Scan for the cell matching the given text and deliver its (x, y) coordinate at center. 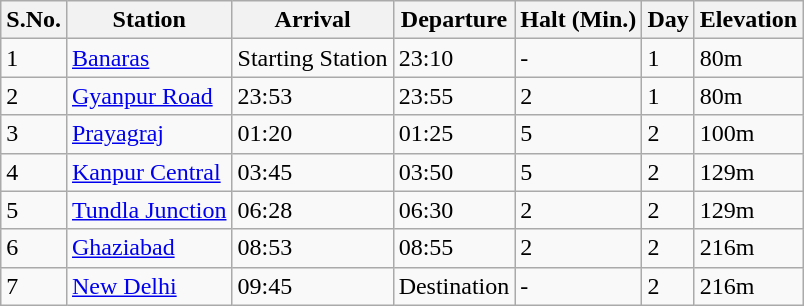
Arrival (312, 20)
23:55 (454, 96)
Ghaziabad (149, 248)
06:28 (312, 210)
Elevation (748, 20)
Starting Station (312, 58)
100m (748, 134)
Tundla Junction (149, 210)
3 (34, 134)
Gyanpur Road (149, 96)
01:20 (312, 134)
New Delhi (149, 286)
01:25 (454, 134)
09:45 (312, 286)
Prayagraj (149, 134)
Destination (454, 286)
03:45 (312, 172)
Halt (Min.) (578, 20)
08:53 (312, 248)
23:53 (312, 96)
7 (34, 286)
06:30 (454, 210)
S.No. (34, 20)
4 (34, 172)
Kanpur Central (149, 172)
Day (668, 20)
Banaras (149, 58)
6 (34, 248)
08:55 (454, 248)
23:10 (454, 58)
03:50 (454, 172)
Departure (454, 20)
Station (149, 20)
